Return the [X, Y] coordinate for the center point of the cell that contains the specified text.  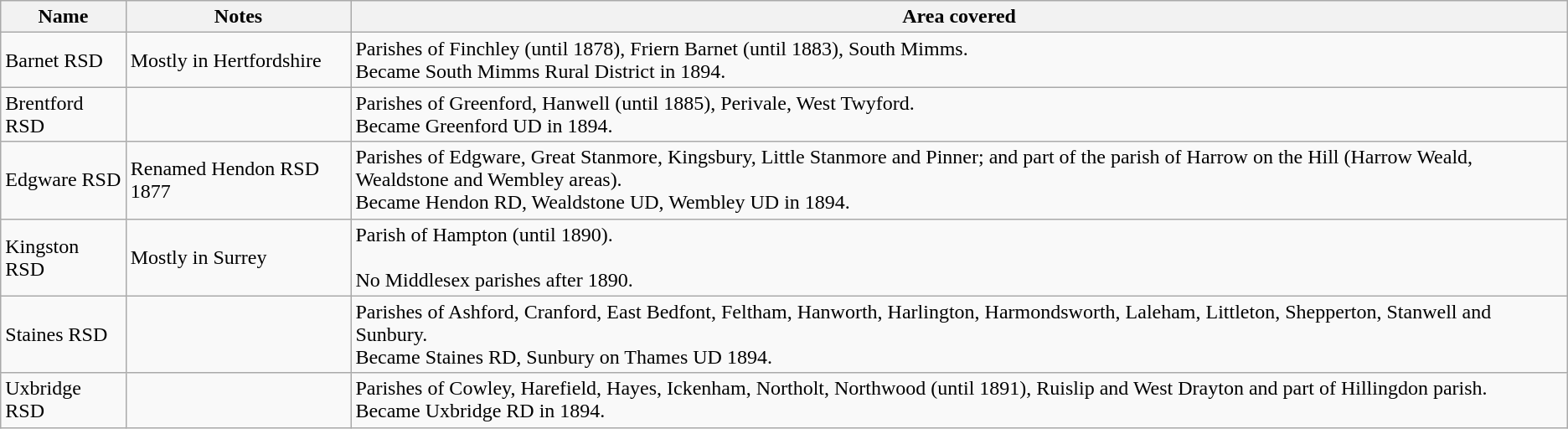
Uxbridge RSD [64, 401]
Name [64, 17]
Mostly in Surrey [238, 257]
Parish of Hampton (until 1890).No Middlesex parishes after 1890. [959, 257]
Mostly in Hertfordshire [238, 60]
Edgware RSD [64, 180]
Brentford RSD [64, 114]
Staines RSD [64, 334]
Kingston RSD [64, 257]
Notes [238, 17]
Parishes of Finchley (until 1878), Friern Barnet (until 1883), South Mimms.Became South Mimms Rural District in 1894. [959, 60]
Parishes of Greenford, Hanwell (until 1885), Perivale, West Twyford.Became Greenford UD in 1894. [959, 114]
Area covered [959, 17]
Renamed Hendon RSD 1877 [238, 180]
Barnet RSD [64, 60]
